From the cell containing the given text, extract its center point as (x, y) coordinate. 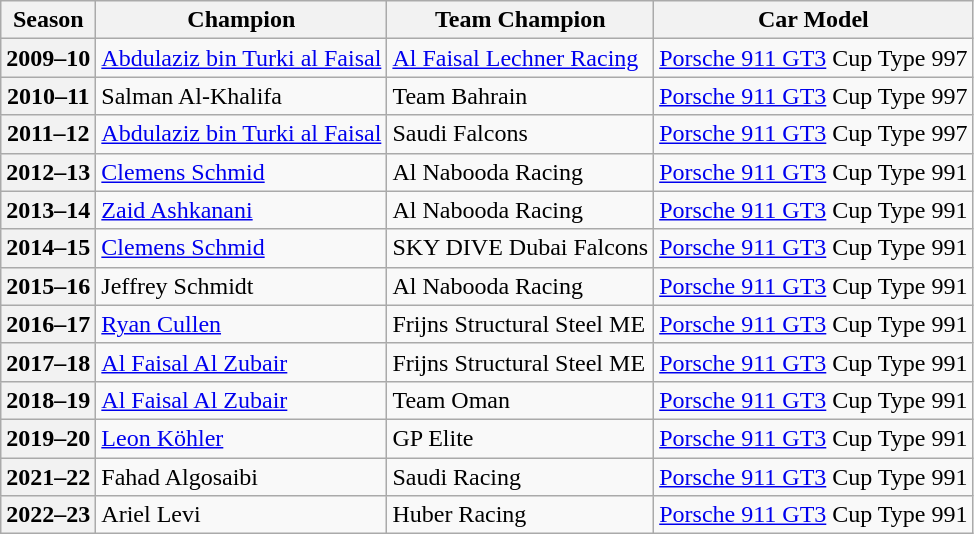
2012–13 (48, 172)
2011–12 (48, 134)
Al Faisal Lechner Racing (520, 58)
Saudi Falcons (520, 134)
2018–19 (48, 400)
Team Champion (520, 20)
Car Model (814, 20)
2017–18 (48, 362)
Saudi Racing (520, 477)
Season (48, 20)
Team Oman (520, 400)
Ariel Levi (242, 515)
Champion (242, 20)
Team Bahrain (520, 96)
Ryan Cullen (242, 324)
2015–16 (48, 286)
Jeffrey Schmidt (242, 286)
2022–23 (48, 515)
2019–20 (48, 438)
2021–22 (48, 477)
2014–15 (48, 248)
GP Elite (520, 438)
2009–10 (48, 58)
2010–11 (48, 96)
Salman Al-Khalifa (242, 96)
Fahad Algosaibi (242, 477)
Zaid Ashkanani (242, 210)
Huber Racing (520, 515)
2013–14 (48, 210)
SKY DIVE Dubai Falcons (520, 248)
Leon Köhler (242, 438)
2016–17 (48, 324)
